Locate the cell with the specified text and output its [X, Y] center coordinate. 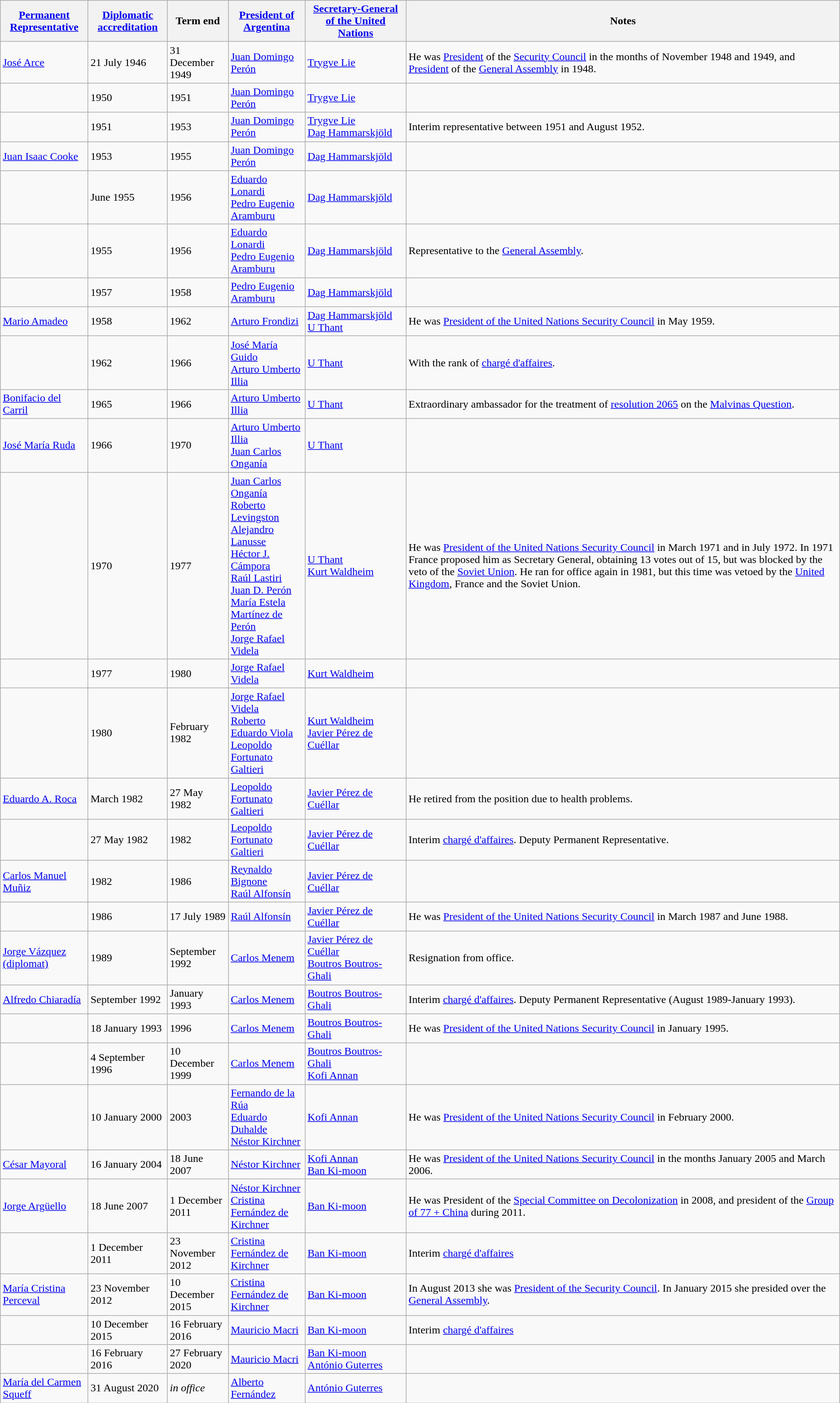
He was President of the Security Council in the months of November 1948 and 1949, and President of the General Assembly in 1948. [623, 62]
Jorge Rafael VidelaRoberto Eduardo ViolaLeopoldo Fortunato Galtieri [267, 733]
María Cristina Perceval [44, 1294]
Kurt WaldheimJavier Pérez de Cuéllar [355, 733]
in office [198, 1388]
José María GuidoArturo Umberto Illia [267, 363]
Kofi Annan [355, 1117]
1965 [127, 404]
He was President of the United Nations Security Council in the months January 2005 and March 2006. [623, 1165]
Juan Isaac Cooke [44, 156]
Term end [198, 21]
Alfredo Chiaradía [44, 999]
31 December 1949 [198, 62]
Arturo Umberto IlliaJuan Carlos Onganía [267, 445]
Jorge Rafael Videla [267, 673]
He retired from the position due to health problems. [623, 799]
Interim chargé d'affaires. Deputy Permanent Representative (August 1989-January 1993). [623, 999]
31 August 2020 [127, 1388]
1950 [127, 98]
Jorge Vázquez (diplomat) [44, 958]
January 1993 [198, 999]
Resignation from office. [623, 958]
Kofi AnnanBan Ki-moon [355, 1165]
16 January 2004 [127, 1165]
He was President of the United Nations Security Council in January 1995. [623, 1028]
Notes [623, 21]
Interim representative between 1951 and August 1952. [623, 127]
Eduardo A. Roca [44, 799]
Reynaldo BignoneRaúl Alfonsín [267, 881]
Raúl Alfonsín [267, 917]
César Mayoral [44, 1165]
President of Argentina [267, 21]
He was President of the United Nations Security Council in March 1987 and June 1988. [623, 917]
With the rank of chargé d'affaires. [623, 363]
Dag HammarskjöldU Thant [355, 321]
1996 [198, 1028]
Pedro Eugenio Aramburu [267, 292]
He was President of the United Nations Security Council in February 2000. [623, 1117]
José Arce [44, 62]
Diplomatic accreditation [127, 21]
Kurt Waldheim [355, 673]
Carlos Manuel Muñiz [44, 881]
4 September 1996 [127, 1064]
José María Ruda [44, 445]
Arturo Umberto Illia [267, 404]
February 1982 [198, 733]
Bonifacio del Carril [44, 404]
2003 [198, 1117]
Néstor KirchnerCristina Fernández de Kirchner [267, 1206]
18 January 1993 [127, 1028]
Interim chargé d'affaires. Deputy Permanent Representative. [623, 840]
Ban Ki-moonAntónio Guterres [355, 1359]
Javier Pérez de CuéllarBoutros Boutros-Ghali [355, 958]
1989 [127, 958]
June 1955 [127, 198]
27 February 2020 [198, 1359]
Trygve LieDag Hammarskjöld [355, 127]
Néstor Kirchner [267, 1165]
María del Carmen Squeff [44, 1388]
Arturo Frondizi [267, 321]
March 1982 [127, 799]
Secretary-General of the United Nations [355, 21]
Jorge Argüello [44, 1206]
Fernando de la RúaEduardo DuhaldeNéstor Kirchner [267, 1117]
Representative to the General Assembly. [623, 251]
21 July 1946 [127, 62]
Alberto Fernández [267, 1388]
17 July 1989 [198, 917]
1957 [127, 292]
10 January 2000 [127, 1117]
In August 2013 she was President of the Security Council. In January 2015 she presided over the General Assembly. [623, 1294]
Juan Carlos OnganíaRoberto LevingstonAlejandro LanusseHéctor J. CámporaRaúl LastiriJuan D. PerónMaría Estela Martínez de PerónJorge Rafael Videla [267, 566]
António Guterres [355, 1388]
U ThantKurt Waldheim [355, 566]
Extraordinary ambassador for the treatment of resolution 2065 on the Malvinas Question. [623, 404]
Mario Amadeo [44, 321]
He was President of the United Nations Security Council in May 1959. [623, 321]
10 December 1999 [198, 1064]
Boutros Boutros-GhaliKofi Annan [355, 1064]
He was President of the Special Committee on Decolonization in 2008, and president of the Group of 77 + China during 2011. [623, 1206]
Permanent Representative [44, 21]
